Output the [x, y] coordinate of the center of the cell containing the given text.  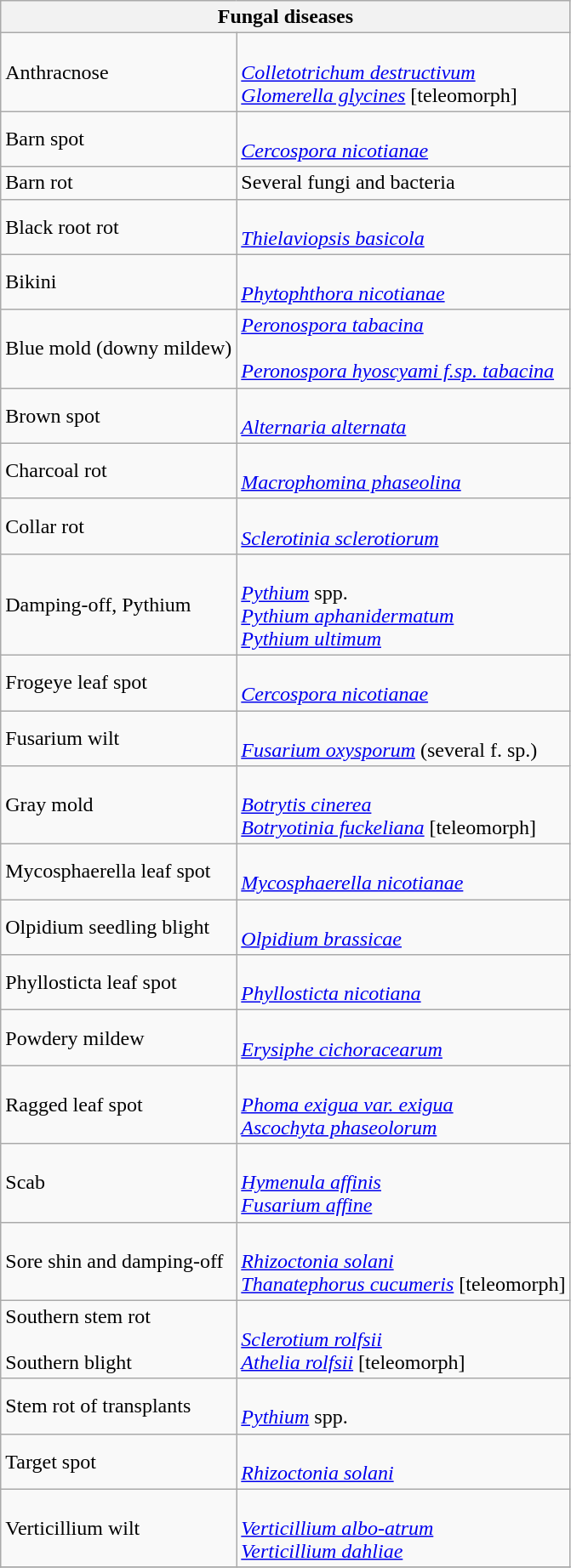
Phoma exigua var. exigua Ascochyta phaseolorum [403, 1105]
Fusarium wilt [119, 738]
Sore shin and damping-off [119, 1261]
Barn spot [119, 139]
Powdery mildew [119, 1037]
Pythium spp. [403, 1406]
Rhizoctonia solani [403, 1461]
Rhizoctonia solani Thanatephorus cucumeris [teleomorph] [403, 1261]
Bikini [119, 282]
Sclerotinia sclerotiorum [403, 526]
Colletotrichum destructivum Glomerella glycines [teleomorph] [403, 72]
Barn rot [119, 183]
Mycosphaerella leaf spot [119, 872]
Collar rot [119, 526]
Ragged leaf spot [119, 1105]
Southern stem rotSouthern blight [119, 1339]
Phyllosticta nicotiana [403, 983]
Gray mold [119, 805]
Alternaria alternata [403, 415]
Charcoal rot [119, 471]
Phytophthora nicotianae [403, 282]
Macrophomina phaseolina [403, 471]
Stem rot of transplants [119, 1406]
Verticillium wilt [119, 1528]
Mycosphaerella nicotianae [403, 872]
Damping-off, Pythium [119, 604]
Olpidium seedling blight [119, 927]
Black root rot [119, 226]
Botrytis cinerea Botryotinia fuckeliana [teleomorph] [403, 805]
Peronospora tabacina Peronospora hyoscyami f.sp. tabacina [403, 349]
Frogeye leaf spot [119, 682]
Scab [119, 1183]
Anthracnose [119, 72]
Fungal diseases [286, 17]
Target spot [119, 1461]
Erysiphe cichoracearum [403, 1037]
Thielaviopsis basicola [403, 226]
Verticillium albo-atrum Verticillium dahliae [403, 1528]
Phyllosticta leaf spot [119, 983]
Sclerotium rolfsii Athelia rolfsii [teleomorph] [403, 1339]
Olpidium brassicae [403, 927]
Pythium spp. Pythium aphanidermatum Pythium ultimum [403, 604]
Several fungi and bacteria [403, 183]
Blue mold (downy mildew) [119, 349]
Fusarium oxysporum (several f. sp.) [403, 738]
Brown spot [119, 415]
Hymenula affinis Fusarium affine [403, 1183]
